Determine the [X, Y] coordinate at the center of the cell enclosing the given text.  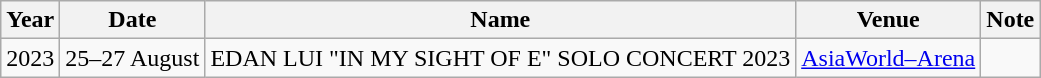
Year [30, 20]
Date [132, 20]
Name [500, 20]
2023 [30, 58]
EDAN LUI "IN MY SIGHT OF E" SOLO CONCERT 2023 [500, 58]
25–27 August [132, 58]
Note [1010, 20]
Venue [888, 20]
AsiaWorld–Arena [888, 58]
